Provide the (x, y) coordinate of the cell's center where the given text is located.  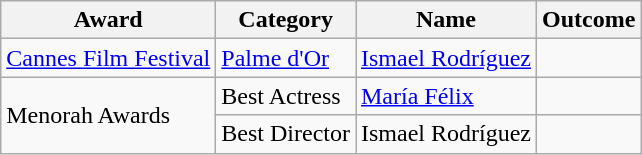
Name (446, 20)
Best Director (286, 134)
Best Actress (286, 96)
Palme d'Or (286, 58)
María Félix (446, 96)
Category (286, 20)
Cannes Film Festival (108, 58)
Outcome (589, 20)
Menorah Awards (108, 115)
Award (108, 20)
